Return the (X, Y) coordinate for the center point of the cell that contains the specified text.  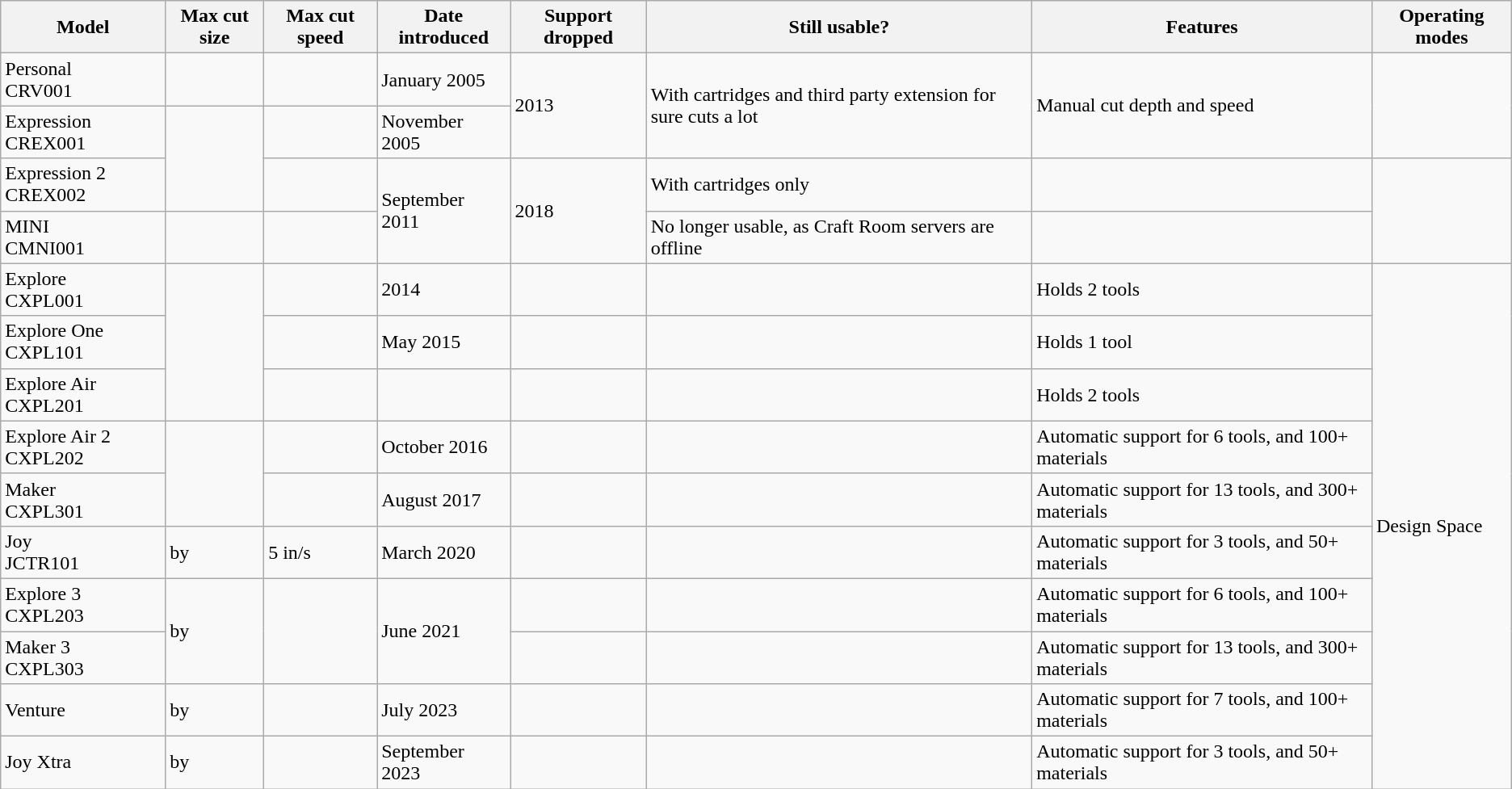
Manual cut depth and speed (1202, 106)
Joy Xtra (83, 762)
ExploreCXPL001 (83, 289)
No longer usable, as Craft Room servers are offline (838, 237)
Support dropped (578, 27)
September 2023 (444, 762)
May 2015 (444, 342)
July 2023 (444, 711)
With cartridges and third party extension for sure cuts a lot (838, 106)
Model (83, 27)
October 2016 (444, 447)
Venture (83, 711)
Expression 2CREX002 (83, 184)
Automatic support for 7 tools, and 100+ materials (1202, 711)
ExpressionCREX001 (83, 132)
March 2020 (444, 552)
September 2011 (444, 211)
Max cut size (215, 27)
November 2005 (444, 132)
January 2005 (444, 79)
Features (1202, 27)
Still usable? (838, 27)
Explore 3CXPL203 (83, 604)
With cartridges only (838, 184)
Date introduced (444, 27)
Max cut speed (321, 27)
JoyJCTR101 (83, 552)
Holds 1 tool (1202, 342)
MakerCXPL301 (83, 499)
2013 (578, 106)
Explore OneCXPL101 (83, 342)
Operating modes (1441, 27)
August 2017 (444, 499)
5 in/s (321, 552)
Explore Air 2CXPL202 (83, 447)
Design Space (1441, 527)
2014 (444, 289)
June 2021 (444, 631)
Explore Air CXPL201 (83, 394)
Maker 3CXPL303 (83, 657)
2018 (578, 211)
MINICMNI001 (83, 237)
PersonalCRV001 (83, 79)
